Capture the cell that displays the provided text and extract its (x, y) central coordinate. 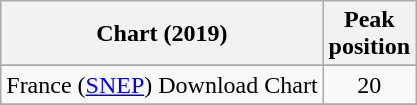
France (SNEP) Download Chart (162, 85)
Peakposition (369, 34)
20 (369, 85)
Chart (2019) (162, 34)
